Search for the cell housing the specified text and yield its (x, y) center coordinate. 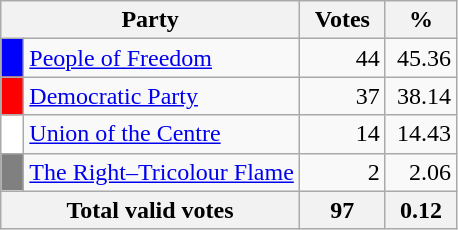
Total valid votes (150, 210)
14.43 (420, 134)
The Right–Tricolour Flame (162, 172)
Union of the Centre (162, 134)
2.06 (420, 172)
45.36 (420, 58)
People of Freedom (162, 58)
Votes (342, 20)
14 (342, 134)
0.12 (420, 210)
44 (342, 58)
Democratic Party (162, 96)
2 (342, 172)
97 (342, 210)
38.14 (420, 96)
37 (342, 96)
% (420, 20)
Party (150, 20)
